Find where the given text appears and provide that cell's center as [x, y] coordinate. 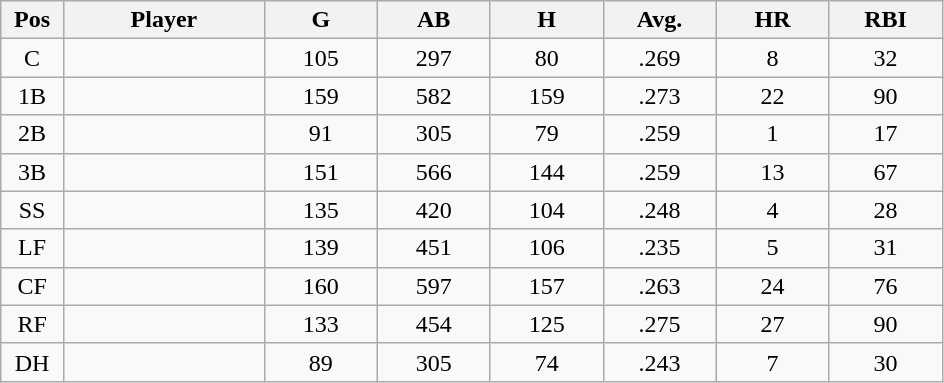
24 [772, 286]
7 [772, 362]
89 [320, 362]
.273 [660, 96]
582 [434, 96]
125 [546, 324]
AB [434, 20]
133 [320, 324]
105 [320, 58]
17 [886, 134]
RBI [886, 20]
.263 [660, 286]
.243 [660, 362]
566 [434, 172]
32 [886, 58]
454 [434, 324]
144 [546, 172]
160 [320, 286]
80 [546, 58]
Player [164, 20]
67 [886, 172]
8 [772, 58]
RF [32, 324]
1 [772, 134]
G [320, 20]
5 [772, 248]
H [546, 20]
4 [772, 210]
.235 [660, 248]
597 [434, 286]
LF [32, 248]
106 [546, 248]
76 [886, 286]
157 [546, 286]
135 [320, 210]
.269 [660, 58]
139 [320, 248]
.275 [660, 324]
Avg. [660, 20]
13 [772, 172]
Pos [32, 20]
28 [886, 210]
74 [546, 362]
22 [772, 96]
30 [886, 362]
31 [886, 248]
104 [546, 210]
79 [546, 134]
C [32, 58]
CF [32, 286]
.248 [660, 210]
27 [772, 324]
1B [32, 96]
2B [32, 134]
297 [434, 58]
HR [772, 20]
91 [320, 134]
DH [32, 362]
151 [320, 172]
SS [32, 210]
420 [434, 210]
451 [434, 248]
3B [32, 172]
